Identify which cell holds the provided text, then report its [x, y] central coordinate. 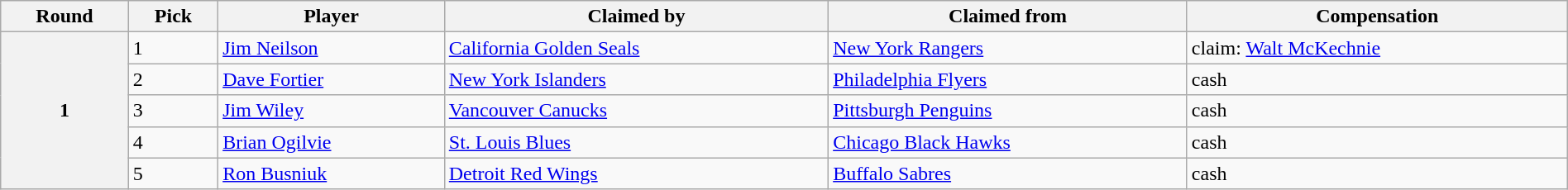
claim: Walt McKechnie [1377, 48]
Detroit Red Wings [636, 173]
Chicago Black Hawks [1008, 142]
Compensation [1377, 17]
Pittsburgh Penguins [1008, 111]
California Golden Seals [636, 48]
Buffalo Sabres [1008, 173]
3 [173, 111]
4 [173, 142]
Player [332, 17]
New York Islanders [636, 79]
Pick [173, 17]
Jim Wiley [332, 111]
Philadelphia Flyers [1008, 79]
Jim Neilson [332, 48]
New York Rangers [1008, 48]
Claimed by [636, 17]
Dave Fortier [332, 79]
Vancouver Canucks [636, 111]
St. Louis Blues [636, 142]
5 [173, 173]
2 [173, 79]
Round [65, 17]
Ron Busniuk [332, 173]
Brian Ogilvie [332, 142]
Claimed from [1008, 17]
